Determine the [X, Y] coordinate at the center of the cell enclosing the given text.  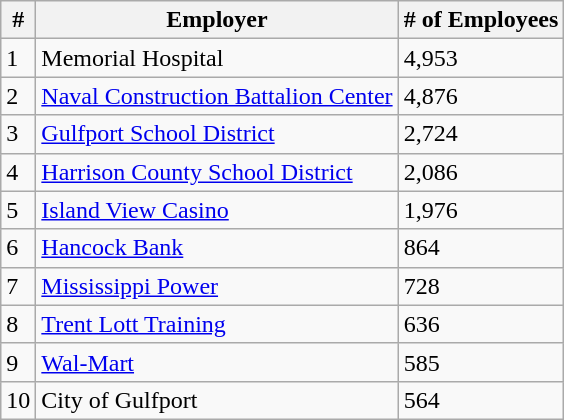
1,976 [481, 210]
2,086 [481, 172]
585 [481, 362]
636 [481, 324]
864 [481, 248]
Gulfport School District [217, 134]
2,724 [481, 134]
City of Gulfport [217, 400]
7 [18, 286]
564 [481, 400]
4 [18, 172]
Trent Lott Training [217, 324]
Hancock Bank [217, 248]
4,876 [481, 96]
6 [18, 248]
Memorial Hospital [217, 58]
1 [18, 58]
Harrison County School District [217, 172]
10 [18, 400]
728 [481, 286]
2 [18, 96]
Wal-Mart [217, 362]
Naval Construction Battalion Center [217, 96]
Mississippi Power [217, 286]
9 [18, 362]
4,953 [481, 58]
# [18, 20]
5 [18, 210]
3 [18, 134]
Island View Casino [217, 210]
# of Employees [481, 20]
Employer [217, 20]
8 [18, 324]
